For the text-containing cell, return its midpoint in [X, Y] coordinate format. 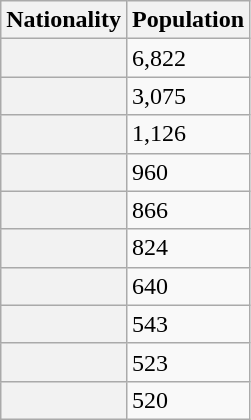
1,126 [188, 134]
Population [188, 20]
6,822 [188, 58]
520 [188, 400]
640 [188, 286]
866 [188, 210]
523 [188, 362]
960 [188, 172]
3,075 [188, 96]
Nationality [64, 20]
824 [188, 248]
543 [188, 324]
